Return the (x, y) coordinate for the center point of the cell that contains the specified text.  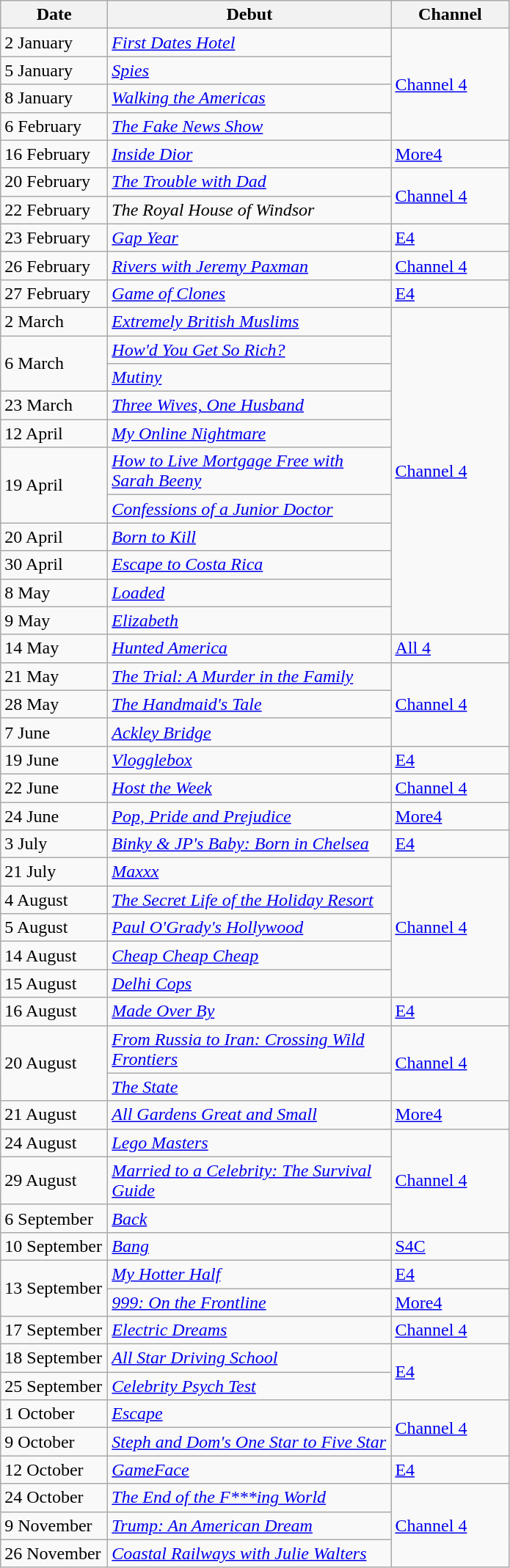
How to Live Mortgage Free with Sarah Beeny (249, 471)
Paul O'Grady's Hollywood (249, 928)
2 March (54, 321)
4 August (54, 900)
9 November (54, 1525)
Lego Masters (249, 1143)
Cheap Cheap Cheap (249, 956)
Extremely British Muslims (249, 321)
6 February (54, 126)
The State (249, 1087)
Date (54, 15)
All Gardens Great and Small (249, 1115)
30 April (54, 565)
18 September (54, 1358)
The End of the F***ing World (249, 1498)
Trump: An American Dream (249, 1525)
Escape (249, 1414)
21 May (54, 676)
16 February (54, 154)
Made Over By (249, 1011)
Coastal Railways with Julie Walters (249, 1553)
Celebrity Psych Test (249, 1386)
6 September (54, 1218)
Walking the Americas (249, 98)
6 March (54, 364)
28 May (54, 704)
S4C (451, 1246)
10 September (54, 1246)
Ackley Bridge (249, 732)
13 September (54, 1288)
17 September (54, 1330)
Inside Dior (249, 154)
14 May (54, 648)
3 July (54, 844)
Pop, Pride and Prejudice (249, 816)
Escape to Costa Rica (249, 565)
21 August (54, 1115)
20 August (54, 1063)
8 January (54, 98)
24 October (54, 1498)
Gap Year (249, 238)
Mutiny (249, 378)
24 June (54, 816)
24 August (54, 1143)
999: On the Frontline (249, 1302)
Vlogglebox (249, 760)
The Fake News Show (249, 126)
My Online Nightmare (249, 433)
29 August (54, 1181)
27 February (54, 293)
5 August (54, 928)
19 April (54, 486)
Spies (249, 70)
23 February (54, 238)
Debut (249, 15)
The Trial: A Murder in the Family (249, 676)
23 March (54, 406)
Bang (249, 1246)
22 June (54, 788)
15 August (54, 983)
21 July (54, 872)
Game of Clones (249, 293)
Steph and Dom's One Star to Five Star (249, 1442)
The Secret Life of the Holiday Resort (249, 900)
Back (249, 1218)
22 February (54, 210)
Maxxx (249, 872)
Confessions of a Junior Doctor (249, 509)
All 4 (451, 648)
Hunted America (249, 648)
How'd You Get So Rich? (249, 350)
2 January (54, 43)
Born to Kill (249, 537)
Married to a Celebrity: The Survival Guide (249, 1181)
First Dates Hotel (249, 43)
12 April (54, 433)
16 August (54, 1011)
9 May (54, 620)
20 April (54, 537)
The Royal House of Windsor (249, 210)
26 February (54, 265)
Delhi Cops (249, 983)
8 May (54, 593)
14 August (54, 956)
From Russia to Iran: Crossing Wild Frontiers (249, 1049)
25 September (54, 1386)
GameFace (249, 1470)
Host the Week (249, 788)
Channel (451, 15)
7 June (54, 732)
Three Wives, One Husband (249, 406)
All Star Driving School (249, 1358)
Binky & JP's Baby: Born in Chelsea (249, 844)
12 October (54, 1470)
19 June (54, 760)
Rivers with Jeremy Paxman (249, 265)
Electric Dreams (249, 1330)
The Trouble with Dad (249, 182)
1 October (54, 1414)
Loaded (249, 593)
9 October (54, 1442)
Elizabeth (249, 620)
My Hotter Half (249, 1274)
26 November (54, 1553)
5 January (54, 70)
The Handmaid's Tale (249, 704)
20 February (54, 182)
